Determine the [x, y] coordinate at the center of the cell enclosing the given text.  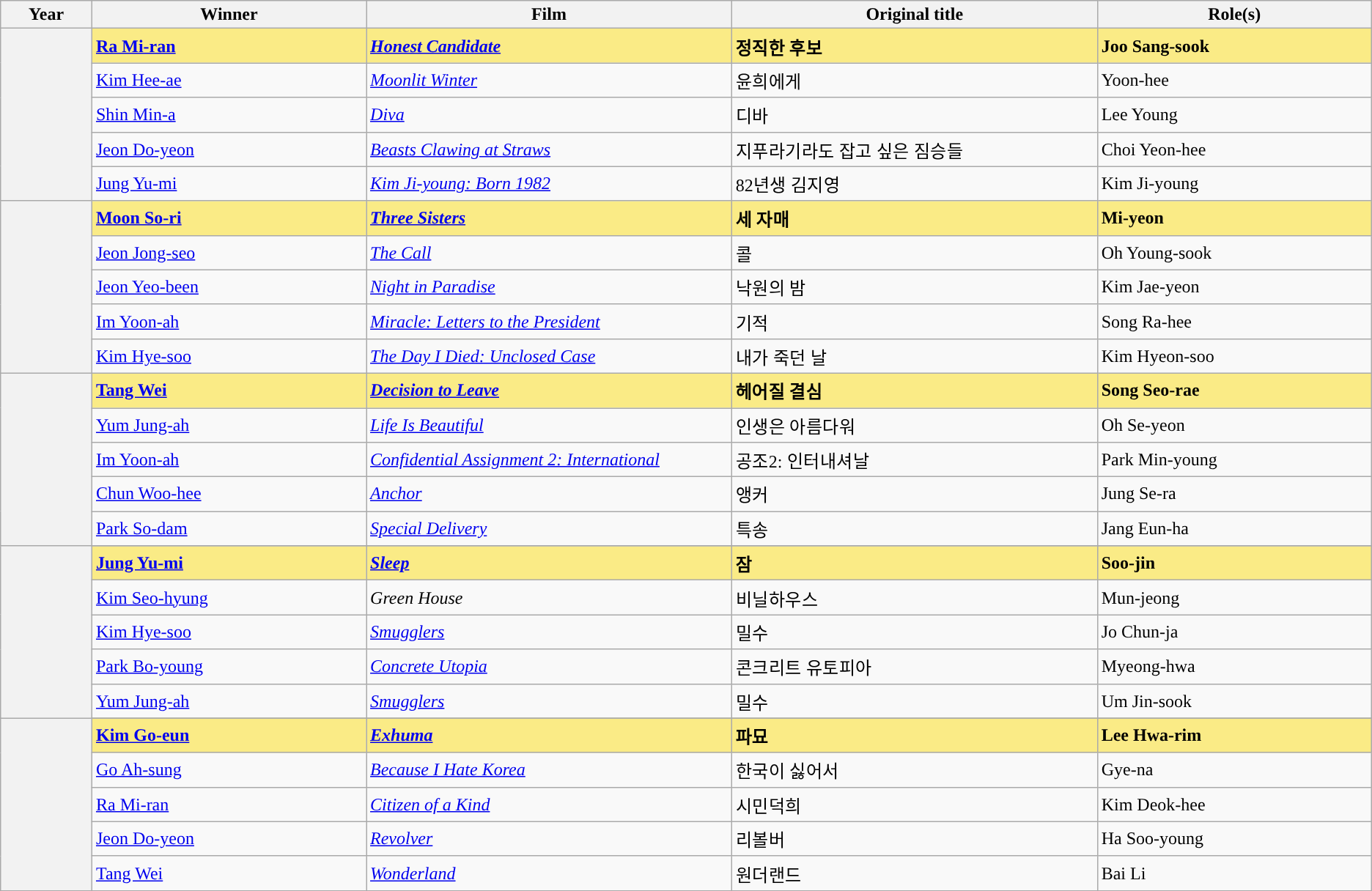
Because I Hate Korea [550, 769]
Kim Seo-hyung [229, 598]
Kim Hyeon-soo [1234, 356]
Jung Se-ra [1234, 494]
Oh Young-sook [1234, 252]
Role(s) [1234, 15]
Confidential Assignment 2: International [550, 460]
리볼버 [915, 838]
낙원의 밤 [915, 287]
Joo Sang-sook [1234, 45]
Oh Se-yeon [1234, 425]
Revolver [550, 838]
Moonlit Winter [550, 81]
Exhuma [550, 736]
디바 [915, 114]
The Day I Died: Unclosed Case [550, 356]
Moon So-ri [229, 218]
Diva [550, 114]
Special Delivery [550, 529]
Citizen of a Kind [550, 805]
Ha Soo-young [1234, 838]
Um Jin-sook [1234, 700]
Soo-jin [1234, 563]
시민덕희 [915, 805]
세 자매 [915, 218]
The Call [550, 252]
Kim Hee-ae [229, 81]
Lee Young [1234, 114]
Mi-yeon [1234, 218]
공조2: 인터내셔날 [915, 460]
윤희에게 [915, 81]
Kim Jae-yeon [1234, 287]
인생은 아름다워 [915, 425]
Choi Yeon-hee [1234, 149]
원더랜드 [915, 873]
Park Bo-young [229, 667]
Kim Ji-young: Born 1982 [550, 183]
Life Is Beautiful [550, 425]
비닐하우스 [915, 598]
Kim Deok-hee [1234, 805]
Yoon-hee [1234, 81]
지푸라기라도 잡고 싶은 짐승들 [915, 149]
한국이 싫어서 [915, 769]
Myeong-hwa [1234, 667]
Park Min-young [1234, 460]
Jo Chun-ja [1234, 632]
Jeon Jong-seo [229, 252]
Beasts Clawing at Straws [550, 149]
Gye-na [1234, 769]
내가 죽던 날 [915, 356]
Original title [915, 15]
Chun Woo-hee [229, 494]
Park So-dam [229, 529]
Winner [229, 15]
Honest Candidate [550, 45]
Kim Ji-young [1234, 183]
Song Seo-rae [1234, 390]
82년생 김지영 [915, 183]
Decision to Leave [550, 390]
Concrete Utopia [550, 667]
기적 [915, 321]
Shin Min-a [229, 114]
정직한 후보 [915, 45]
특송 [915, 529]
콜 [915, 252]
Go Ah-sung [229, 769]
잠 [915, 563]
Miracle: Letters to the President [550, 321]
콘크리트 유토피아 [915, 667]
Kim Go-eun [229, 736]
Film [550, 15]
Mun-jeong [1234, 598]
헤어질 결심 [915, 390]
Wonderland [550, 873]
Song Ra-hee [1234, 321]
Three Sisters [550, 218]
파묘 [915, 736]
Green House [550, 598]
앵커 [915, 494]
Jeon Yeo-been [229, 287]
Night in Paradise [550, 287]
Bai Li [1234, 873]
Sleep [550, 563]
Anchor [550, 494]
Lee Hwa-rim [1234, 736]
Jang Eun-ha [1234, 529]
Year [47, 15]
